Return the (x, y) coordinate for the center point of the cell that contains the specified text.  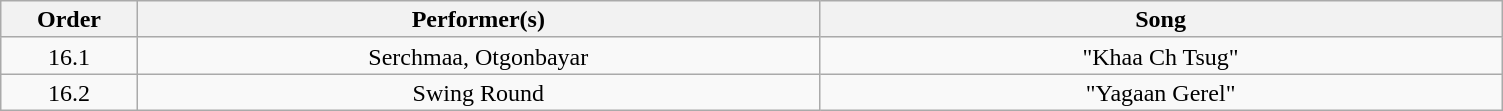
16.1 (69, 56)
Song (1160, 20)
"Khaa Ch Tsug" (1160, 56)
Serchmaa, Otgonbayar (478, 56)
16.2 (69, 92)
Performer(s) (478, 20)
Order (69, 20)
Swing Round (478, 92)
"Yagaan Gerel" (1160, 92)
